Return the (x, y) coordinate for the center point of the cell that contains the specified text.  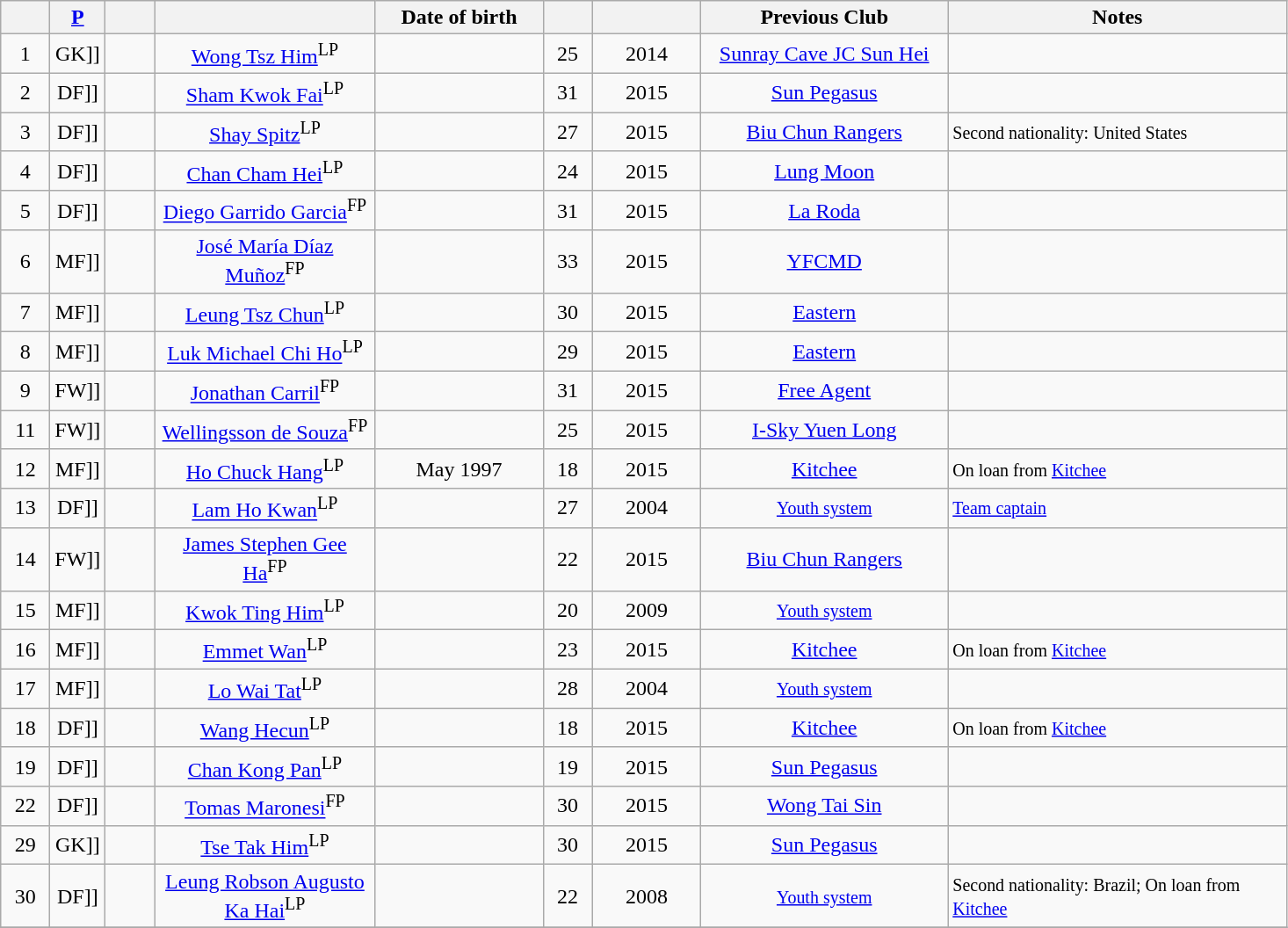
13 (25, 508)
8 (25, 352)
2008 (647, 896)
Date of birth (459, 18)
17 (25, 689)
11 (25, 431)
Ho Chuck HangLP (265, 469)
5 (25, 211)
Jonathan CarrilFP (265, 390)
Second nationality: United States (1118, 132)
1 (25, 54)
20 (568, 610)
Shay SpitzLP (265, 132)
2014 (647, 54)
YFCMD (824, 262)
La Roda (824, 211)
P (77, 18)
Team captain (1118, 508)
15 (25, 610)
28 (568, 689)
Diego Garrido GarciaFP (265, 211)
Chan Kong PanLP (265, 766)
4 (25, 170)
I-Sky Yuen Long (824, 431)
14 (25, 559)
James Stephen Gee HaFP (265, 559)
Luk Michael Chi HoLP (265, 352)
2009 (647, 610)
Kwok Ting HimLP (265, 610)
16 (25, 650)
José María Díaz MuñozFP (265, 262)
Sunray Cave JC Sun Hei (824, 54)
Lung Moon (824, 170)
7 (25, 313)
Lo Wai TatLP (265, 689)
33 (568, 262)
9 (25, 390)
Leung Tsz ChunLP (265, 313)
Notes (1118, 18)
Tse Tak HimLP (265, 845)
Free Agent (824, 390)
Leung Robson Augusto Ka HaiLP (265, 896)
Tomas MaronesiFP (265, 807)
3 (25, 132)
Wang HecunLP (265, 728)
12 (25, 469)
Wong Tsz HimLP (265, 54)
Lam Ho KwanLP (265, 508)
Second nationality: Brazil; On loan from Kitchee (1118, 896)
Wellingsson de SouzaFP (265, 431)
May 1997 (459, 469)
2 (25, 93)
Previous Club (824, 18)
Chan Cham HeiLP (265, 170)
23 (568, 650)
6 (25, 262)
24 (568, 170)
Wong Tai Sin (824, 807)
Emmet WanLP (265, 650)
Sham Kwok FaiLP (265, 93)
